Return (x, y) of the center of cell containing provided text 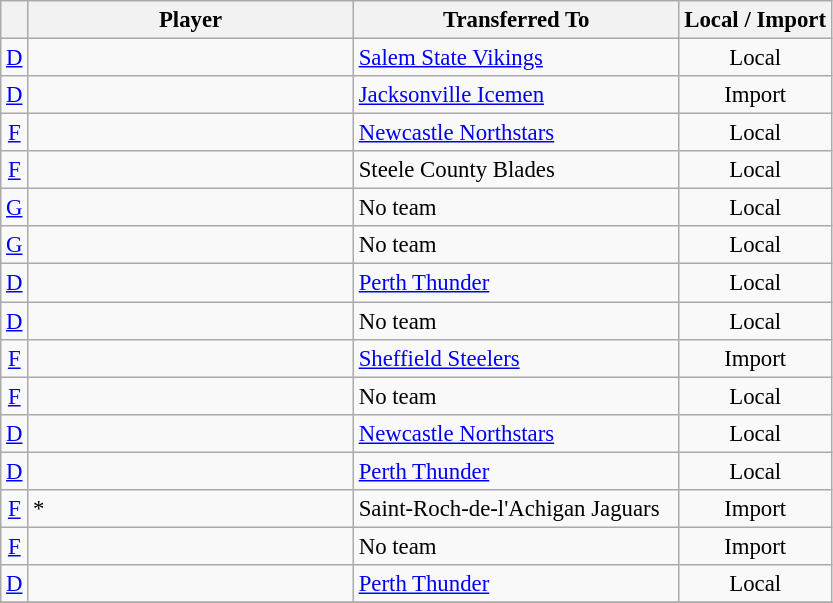
Sheffield Steelers (516, 358)
Jacksonville Icemen (516, 95)
Player (191, 20)
Steele County Blades (516, 170)
Salem State Vikings (516, 58)
Transferred To (516, 20)
Local / Import (755, 20)
* (191, 509)
Saint-Roch-de-l'Achigan Jaguars (516, 509)
